Output the (X, Y) coordinate of the center of the cell containing the given text.  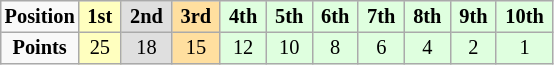
8 (335, 48)
10 (289, 48)
2nd (146, 17)
7th (381, 17)
12 (243, 48)
Position (40, 17)
6 (381, 48)
Points (40, 48)
2 (473, 48)
6th (335, 17)
4 (427, 48)
5th (289, 17)
9th (473, 17)
10th (524, 17)
25 (100, 48)
8th (427, 17)
1 (524, 48)
1st (100, 17)
18 (146, 48)
4th (243, 17)
3rd (196, 17)
15 (196, 48)
